Return [x, y] of the center of cell containing provided text 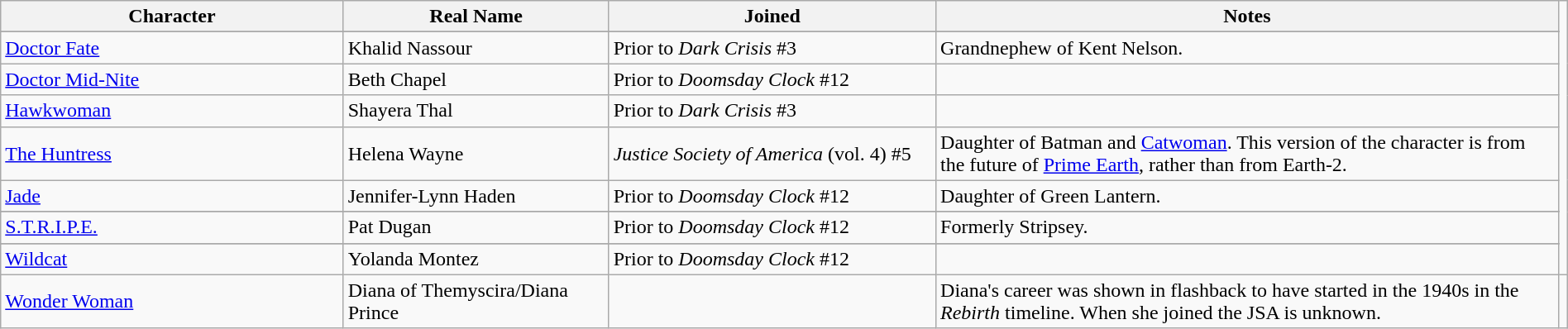
Diana's career was shown in flashback to have started in the 1940s in the Rebirth timeline. When she joined the JSA is unknown. [1247, 301]
Joined [772, 17]
Wildcat [172, 259]
Daughter of Green Lantern. [1247, 196]
Wonder Woman [172, 301]
Doctor Mid-Nite [172, 79]
Jade [172, 196]
Justice Society of America (vol. 4) #5 [772, 154]
Yolanda Montez [476, 259]
Hawkwoman [172, 111]
Daughter of Batman and Catwoman. This version of the character is from the future of Prime Earth, rather than from Earth-2. [1247, 154]
Formerly Stripsey. [1247, 227]
Grandnephew of Kent Nelson. [1247, 48]
Jennifer-Lynn Haden [476, 196]
Pat Dugan [476, 227]
Beth Chapel [476, 79]
Doctor Fate [172, 48]
Shayera Thal [476, 111]
Khalid Nassour [476, 48]
The Huntress [172, 154]
Character [172, 17]
Notes [1247, 17]
S.T.R.I.P.E. [172, 227]
Real Name [476, 17]
Helena Wayne [476, 154]
Diana of Themyscira/Diana Prince [476, 301]
